Search for the cell housing the specified text and yield its [x, y] center coordinate. 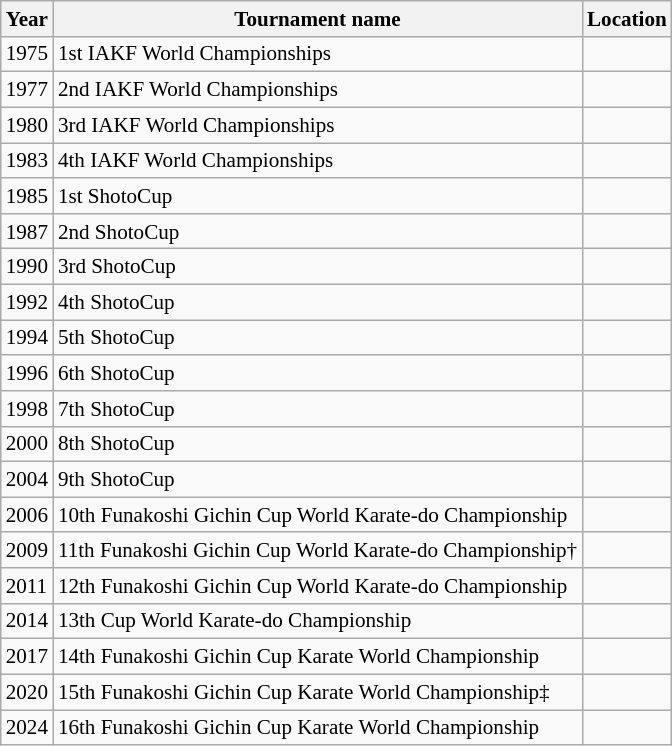
Location [627, 18]
5th ShotoCup [318, 338]
8th ShotoCup [318, 444]
1983 [27, 160]
2006 [27, 514]
Tournament name [318, 18]
1st ShotoCup [318, 196]
Year [27, 18]
2020 [27, 692]
12th Funakoshi Gichin Cup World Karate-do Championship [318, 586]
6th ShotoCup [318, 372]
10th Funakoshi Gichin Cup World Karate-do Championship [318, 514]
1998 [27, 408]
14th Funakoshi Gichin Cup Karate World Championship [318, 656]
1994 [27, 338]
7th ShotoCup [318, 408]
1980 [27, 124]
1st IAKF World Championships [318, 54]
1992 [27, 302]
2009 [27, 550]
2011 [27, 586]
4th ShotoCup [318, 302]
2014 [27, 620]
13th Cup World Karate-do Championship [318, 620]
15th Funakoshi Gichin Cup Karate World Championship‡ [318, 692]
16th Funakoshi Gichin Cup Karate World Championship [318, 728]
1977 [27, 90]
2nd IAKF World Championships [318, 90]
1987 [27, 230]
11th Funakoshi Gichin Cup World Karate-do Championship† [318, 550]
2024 [27, 728]
2017 [27, 656]
9th ShotoCup [318, 480]
2nd ShotoCup [318, 230]
3rd IAKF World Championships [318, 124]
1996 [27, 372]
1975 [27, 54]
2004 [27, 480]
1985 [27, 196]
2000 [27, 444]
3rd ShotoCup [318, 266]
1990 [27, 266]
4th IAKF World Championships [318, 160]
